Capture the cell that displays the provided text and extract its (x, y) central coordinate. 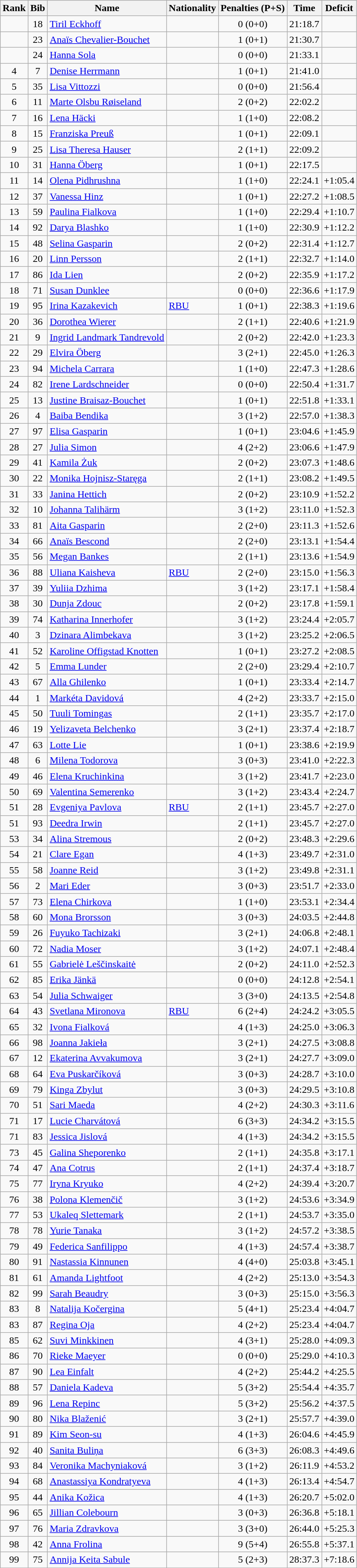
4 (4+0) (253, 1262)
+1:17.9 (339, 290)
+3:45.1 (339, 1262)
26:36.8 (304, 1513)
+1:12.2 (339, 228)
Joanne Reid (107, 870)
21:41.0 (304, 71)
+2:18.7 (339, 729)
Mona Brorsson (107, 917)
Dorothea Wierer (107, 322)
+1:52.3 (339, 510)
Time (304, 8)
23:38.6 (304, 745)
Megan Bankes (107, 557)
Uliana Kaisheva (107, 572)
Anika Kožica (107, 1497)
+4:10.3 (339, 1356)
+2:17.0 (339, 714)
Galina Sheporenko (107, 1152)
Elena Kruchinkina (107, 776)
+1:14.0 (339, 259)
Yuliia Dzhima (107, 588)
+1:52.2 (339, 494)
Emma Lunder (107, 666)
22:47.3 (304, 369)
+3:38.7 (339, 1246)
24:28.7 (304, 1074)
Karoline Offigstad Knotten (107, 651)
23:13.6 (304, 557)
22:29.4 (304, 212)
23:08.2 (304, 478)
+3:20.7 (339, 1183)
Paulina Fialkova (107, 212)
24:53.6 (304, 1199)
Vanessa Hinz (107, 196)
23:17.8 (304, 604)
22:27.2 (304, 196)
24:35.8 (304, 1152)
Nastassia Kinnunen (107, 1262)
Jessica Jislová (107, 1136)
52 (38, 651)
Lea Einfalt (107, 1372)
Polona Klemenčič (107, 1199)
Tuuli Tomingas (107, 714)
3 (38, 635)
23:49.8 (304, 870)
+1:56.3 (339, 572)
+4:39.0 (339, 1419)
23:29.4 (304, 666)
+2:29.6 (339, 839)
Irene Lardschneider (107, 384)
Valentina Semerenko (107, 792)
+1:19.6 (339, 306)
28:37.3 (304, 1560)
+3:18.7 (339, 1168)
Tiril Eckhoff (107, 24)
24:57.2 (304, 1231)
Baiba Bendika (107, 415)
+1:52.6 (339, 525)
Svetlana Mironova (107, 1011)
Marte Olsbu Røiseland (107, 102)
+1:47.9 (339, 447)
Lotte Lie (107, 745)
+3:10.0 (339, 1074)
84 (38, 1466)
5 (2+3) (253, 1560)
22:09.2 (304, 149)
23:10.9 (304, 494)
Markéta Davidová (107, 698)
22:42.0 (304, 337)
+1:26.3 (339, 353)
24:27.7 (304, 1058)
26:08.3 (304, 1450)
+3:56.3 (339, 1293)
+2:44.8 (339, 917)
+2:34.4 (339, 901)
Evgeniya Pavlova (107, 807)
26:11.9 (304, 1466)
+1:31.7 (339, 384)
+2:06.5 (339, 635)
+2:52.3 (339, 964)
22:02.2 (304, 102)
21:18.7 (304, 24)
Katharina Innerhofer (107, 619)
Elena Chirkova (107, 901)
24:29.5 (304, 1090)
24:07.1 (304, 948)
+2:54.8 (339, 996)
25:28.0 (304, 1340)
Penalties (P+S) (253, 8)
Julia Simon (107, 447)
25:44.2 (304, 1372)
23:06.6 (304, 447)
+1:21.9 (339, 322)
Kim Seon-su (107, 1434)
Mari Eder (107, 886)
Yurie Tanaka (107, 1231)
+1:17.2 (339, 275)
Ana Cotrus (107, 1168)
23:24.4 (304, 619)
25:15.0 (304, 1293)
23:17.1 (304, 588)
23:11.3 (304, 525)
Justine Braisaz-Bouchet (107, 400)
22:57.0 (304, 415)
+1:58.4 (339, 588)
Erika Jänkä (107, 980)
Lisa Vittozzi (107, 86)
Rank (14, 8)
23:13.1 (304, 541)
22:35.9 (304, 275)
22:50.4 (304, 384)
26:04.6 (304, 1434)
+5:25.3 (339, 1528)
21:56.4 (304, 86)
22:38.3 (304, 306)
Nika Blaženić (107, 1419)
Johanna Talihärm (107, 510)
+5:02.0 (339, 1497)
25:29.0 (304, 1356)
22:45.0 (304, 353)
+2:31.0 (339, 854)
+2:10.7 (339, 666)
Julia Schwaiger (107, 996)
Hanna Sola (107, 55)
23:41.0 (304, 761)
Veronika Machyniaková (107, 1466)
25:03.8 (304, 1262)
+4:37.5 (339, 1403)
+1:05.4 (339, 180)
21:33.1 (304, 55)
24:24.2 (304, 1011)
Linn Persson (107, 259)
+2:05.7 (339, 619)
+1:54.4 (339, 541)
Michela Carrara (107, 369)
Iryna Kryuko (107, 1183)
22:09.1 (304, 133)
+2:08.5 (339, 651)
+3:34.9 (339, 1199)
23:33.4 (304, 682)
Joanna Jakieła (107, 1043)
Anna Frolina (107, 1544)
Ida Lien (107, 275)
24:25.0 (304, 1027)
+4:54.7 (339, 1482)
24:03.5 (304, 917)
Lucie Charvátová (107, 1121)
+2:19.9 (339, 745)
+5:37.1 (339, 1544)
24:27.5 (304, 1043)
Ivona Fialková (107, 1027)
23:49.7 (304, 854)
23:27.2 (304, 651)
Lena Häcki (107, 118)
+3:05.5 (339, 1011)
Hanna Öberg (107, 165)
Daniela Kadeva (107, 1387)
Ingrid Landmark Tandrevold (107, 337)
22:30.9 (304, 228)
Federica Sanfilippo (107, 1246)
+4:35.7 (339, 1387)
22:17.5 (304, 165)
Sanita Buliņa (107, 1450)
22:51.8 (304, 400)
Anastassiya Kondratyeva (107, 1482)
+3:54.3 (339, 1278)
Fuyuko Tachizaki (107, 933)
26:55.8 (304, 1544)
+4:49.6 (339, 1450)
+4:09.3 (339, 1340)
26:20.7 (304, 1497)
+1:33.1 (339, 400)
Nationality (193, 8)
+4:53.2 (339, 1466)
Clare Egan (107, 854)
Dunja Zdouc (107, 604)
24:30.3 (304, 1105)
Maria Zdravkova (107, 1528)
23:37.4 (304, 729)
4 (3+1) (253, 1340)
23:07.3 (304, 463)
Selina Gasparin (107, 243)
23:43.4 (304, 792)
Deedra Irwin (107, 823)
+2:48.4 (339, 948)
22:24.1 (304, 180)
Elisa Gasparin (107, 431)
23:33.7 (304, 698)
Aita Gasparin (107, 525)
Milena Todorova (107, 761)
+2:48.1 (339, 933)
22:36.6 (304, 290)
Natalija Kočergina (107, 1309)
Lisa Theresa Hauser (107, 149)
+2:24.7 (339, 792)
+1:28.6 (339, 369)
+1:38.3 (339, 415)
+1:10.7 (339, 212)
23:51.7 (304, 886)
Gabrielė Leščinskaitė (107, 964)
5 (4+1) (253, 1309)
24:12.8 (304, 980)
+2:22.3 (339, 761)
+1:54.9 (339, 557)
Yelizaveta Belchenko (107, 729)
23:11.0 (304, 510)
25:54.4 (304, 1387)
72 (38, 948)
23:53.1 (304, 901)
24:39.4 (304, 1183)
+7:18.6 (339, 1560)
+2:31.1 (339, 870)
+2:33.0 (339, 886)
Dzinara Alimbekava (107, 635)
+3:08.8 (339, 1043)
+1:48.6 (339, 463)
Annija Keita Sabule (107, 1560)
+1:12.7 (339, 243)
+3:38.5 (339, 1231)
1 (38, 698)
23:04.6 (304, 431)
Deficit (339, 8)
Denise Herrmann (107, 71)
+1:59.1 (339, 604)
26:44.0 (304, 1528)
+2:14.7 (339, 682)
21:30.7 (304, 40)
9 (5+4) (253, 1544)
Lena Repinc (107, 1403)
Alla Ghilenko (107, 682)
+1:23.3 (339, 337)
25:57.7 (304, 1419)
Sarah Beaudry (107, 1293)
Suvi Minkkinen (107, 1340)
23:25.2 (304, 635)
Bib (38, 8)
24:37.4 (304, 1168)
24:57.4 (304, 1246)
Olena Pidhrushna (107, 180)
2 (38, 886)
+2:15.0 (339, 698)
24:11.0 (304, 964)
+4:45.9 (339, 1434)
24:06.8 (304, 933)
+3:17.1 (339, 1152)
22:32.7 (304, 259)
Sari Maeda (107, 1105)
22:40.6 (304, 322)
23:35.7 (304, 714)
23:15.0 (304, 572)
22:31.4 (304, 243)
22:08.2 (304, 118)
Ukaleq Slettemark (107, 1215)
Anaïs Chevalier-Bouchet (107, 40)
Alina Stremous (107, 839)
+4:25.5 (339, 1372)
Eva Puskarčíková (107, 1074)
+2:23.0 (339, 776)
Amanda Lightfoot (107, 1278)
Kinga Zbylut (107, 1090)
24:53.7 (304, 1215)
23:48.3 (304, 839)
Irina Kazakevich (107, 306)
Darya Blashko (107, 228)
Janina Hettich (107, 494)
Ekaterina Avvakumova (107, 1058)
23:41.7 (304, 776)
+3:09.0 (339, 1058)
Rieke Maeyer (107, 1356)
25:13.0 (304, 1278)
Franziska Preuß (107, 133)
+1:45.9 (339, 431)
24:13.5 (304, 996)
+2:54.1 (339, 980)
25:56.2 (304, 1403)
6 (2+4) (253, 1011)
+3:06.3 (339, 1027)
+5:18.1 (339, 1513)
Nadia Moser (107, 948)
+1:49.5 (339, 478)
Name (107, 8)
Regina Oja (107, 1325)
Anaïs Bescond (107, 541)
+3:10.8 (339, 1090)
Monika Hojnisz-Staręga (107, 478)
Kamila Żuk (107, 463)
+3:11.6 (339, 1105)
+3:35.0 (339, 1215)
+1:08.5 (339, 196)
Susan Dunklee (107, 290)
26:13.4 (304, 1482)
Jillian Colebourn (107, 1513)
Elvira Öberg (107, 353)
